Detect which cell encompasses the target text, then output its [X, Y] center coordinate. 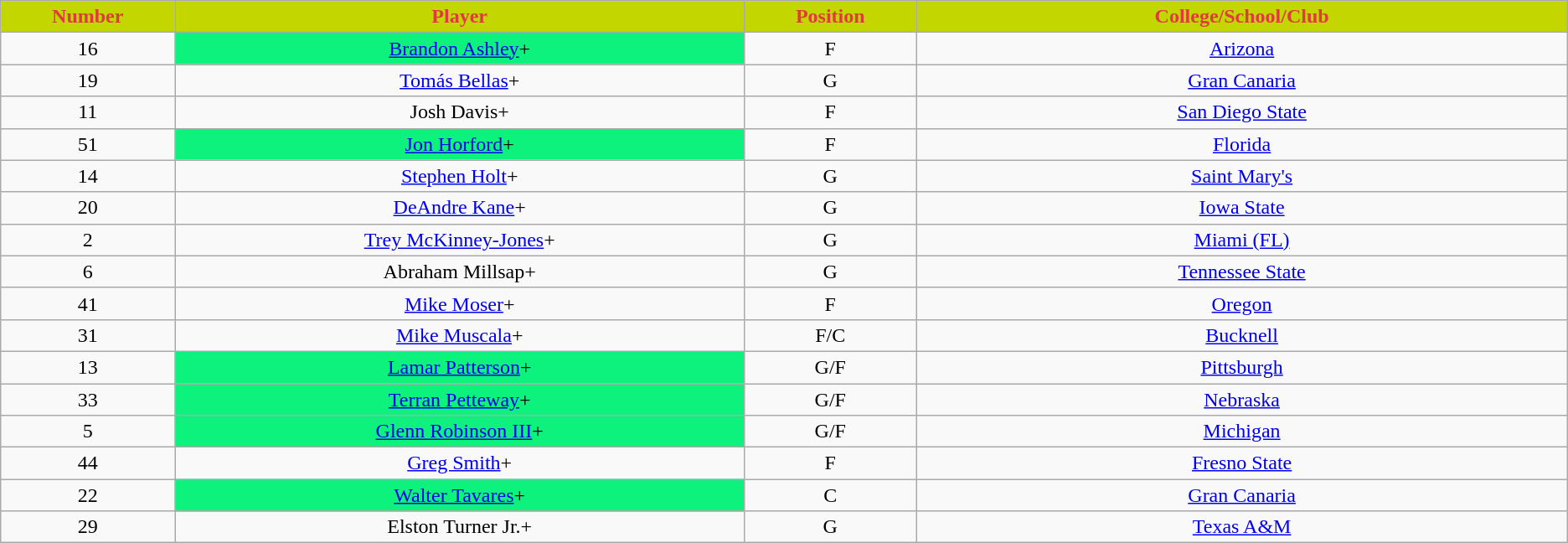
33 [88, 400]
29 [88, 527]
Abraham Millsap+ [460, 271]
Arizona [1241, 49]
Miami (FL) [1241, 240]
Terran Petteway+ [460, 400]
22 [88, 495]
Glenn Robinson III+ [460, 432]
Number [88, 17]
College/School/Club [1241, 17]
Nebraska [1241, 400]
Lamar Patterson+ [460, 367]
Bucknell [1241, 335]
Tomás Bellas+ [460, 80]
F/C [831, 335]
Mike Muscala+ [460, 335]
14 [88, 176]
Position [831, 17]
Michigan [1241, 432]
41 [88, 303]
Walter Tavares+ [460, 495]
Texas A&M [1241, 527]
Oregon [1241, 303]
16 [88, 49]
31 [88, 335]
Iowa State [1241, 208]
Florida [1241, 144]
Trey McKinney-Jones+ [460, 240]
Brandon Ashley+ [460, 49]
51 [88, 144]
Josh Davis+ [460, 112]
San Diego State [1241, 112]
44 [88, 463]
Pittsburgh [1241, 367]
13 [88, 367]
2 [88, 240]
Player [460, 17]
Fresno State [1241, 463]
C [831, 495]
19 [88, 80]
6 [88, 271]
20 [88, 208]
Stephen Holt+ [460, 176]
Elston Turner Jr.+ [460, 527]
Jon Horford+ [460, 144]
Mike Moser+ [460, 303]
5 [88, 432]
11 [88, 112]
DeAndre Kane+ [460, 208]
Saint Mary's [1241, 176]
Greg Smith+ [460, 463]
Tennessee State [1241, 271]
